Locate the cell with the specified text and output its (X, Y) center coordinate. 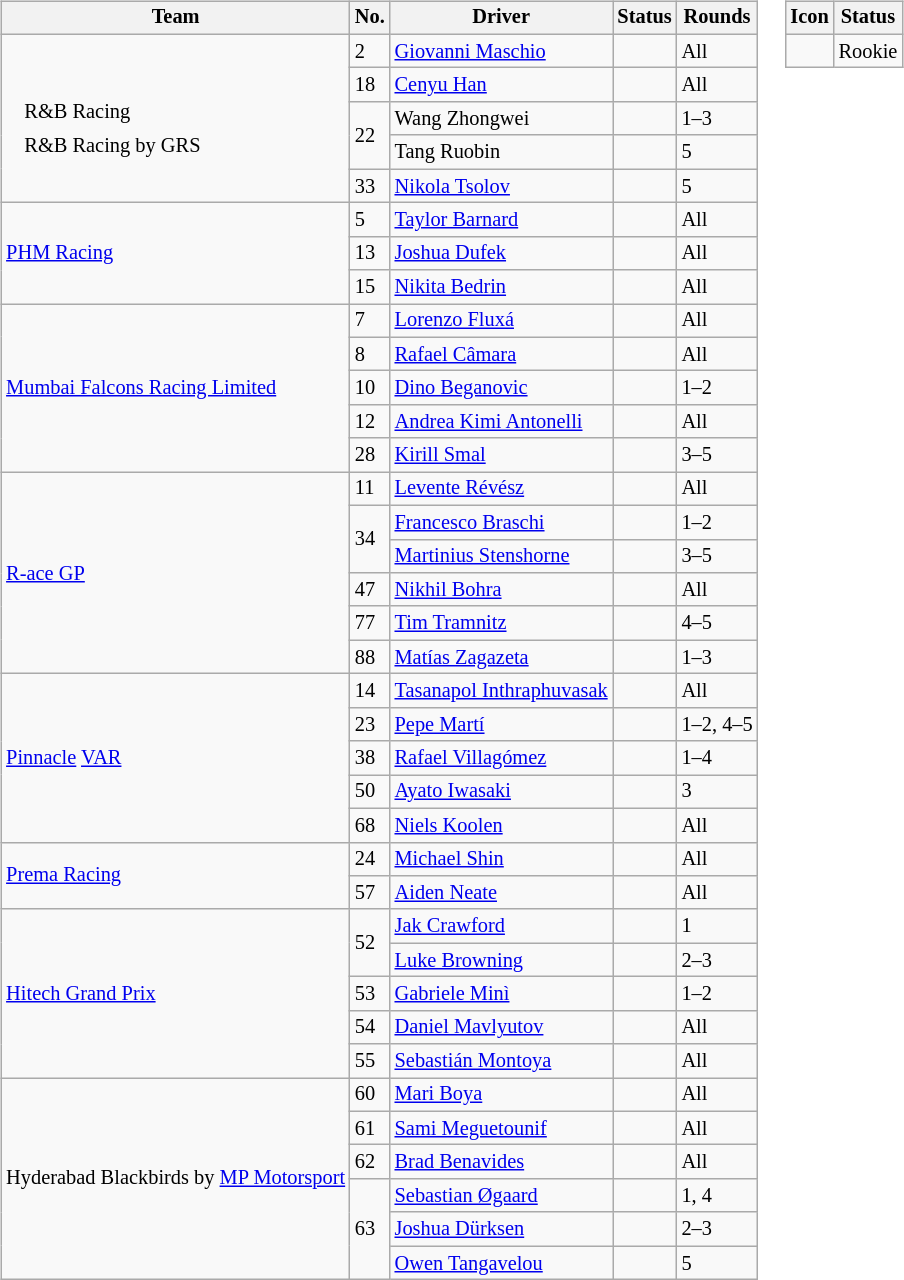
1, 4 (718, 1196)
Nikhil Bohra (502, 590)
Nikita Bedrin (502, 287)
3 (718, 792)
11 (370, 489)
60 (370, 1095)
53 (370, 994)
Joshua Dürksen (502, 1229)
Ayato Iwasaki (502, 792)
Michael Shin (502, 859)
R-ace GP (176, 573)
22 (370, 136)
68 (370, 825)
Andrea Kimi Antonelli (502, 422)
8 (370, 354)
Driver (502, 18)
Daniel Mavlyutov (502, 1027)
Niels Koolen (502, 825)
Mumbai Falcons Racing Limited (176, 388)
62 (370, 1162)
Martinius Stenshorne (502, 556)
47 (370, 590)
Pinnacle VAR (176, 758)
Rafael Câmara (502, 354)
10 (370, 388)
Kirill Smal (502, 455)
63 (370, 1230)
33 (370, 186)
2 (370, 51)
54 (370, 1027)
Owen Tangavelou (502, 1263)
Wang Zhongwei (502, 119)
14 (370, 691)
Hitech Grand Prix (176, 993)
Cenyu Han (502, 85)
Joshua Dufek (502, 253)
Aiden Neate (502, 893)
34 (370, 538)
R&B Racing R&B Racing by GRS (176, 118)
Jak Crawford (502, 926)
Francesco Braschi (502, 522)
Sami Meguetounif (502, 1128)
Hyderabad Blackbirds by MP Motorsport (176, 1179)
Giovanni Maschio (502, 51)
12 (370, 422)
57 (370, 893)
15 (370, 287)
77 (370, 623)
Rounds (718, 18)
Levente Révész (502, 489)
38 (370, 758)
1 (718, 926)
Brad Benavides (502, 1162)
Sebastian Øgaard (502, 1196)
Taylor Barnard (502, 220)
Tasanapol Inthraphuvasak (502, 691)
PHM Racing (176, 254)
88 (370, 657)
Nikola Tsolov (502, 186)
Mari Boya (502, 1095)
Icon (809, 18)
61 (370, 1128)
52 (370, 942)
Gabriele Minì (502, 994)
Sebastián Montoya (502, 1061)
Luke Browning (502, 960)
Team (176, 18)
24 (370, 859)
4–5 (718, 623)
Tang Ruobin (502, 152)
Matías Zagazeta (502, 657)
7 (370, 321)
Rookie (868, 51)
Tim Tramnitz (502, 623)
13 (370, 253)
1–4 (718, 758)
Dino Beganovic (502, 388)
1–2, 4–5 (718, 724)
Rafael Villagómez (502, 758)
50 (370, 792)
18 (370, 85)
R&B Racing (112, 111)
Pepe Martí (502, 724)
23 (370, 724)
28 (370, 455)
No. (370, 18)
55 (370, 1061)
Prema Racing (176, 876)
Lorenzo Fluxá (502, 321)
R&B Racing by GRS (112, 146)
